Output the (X, Y) coordinate of the center of the cell containing the given text.  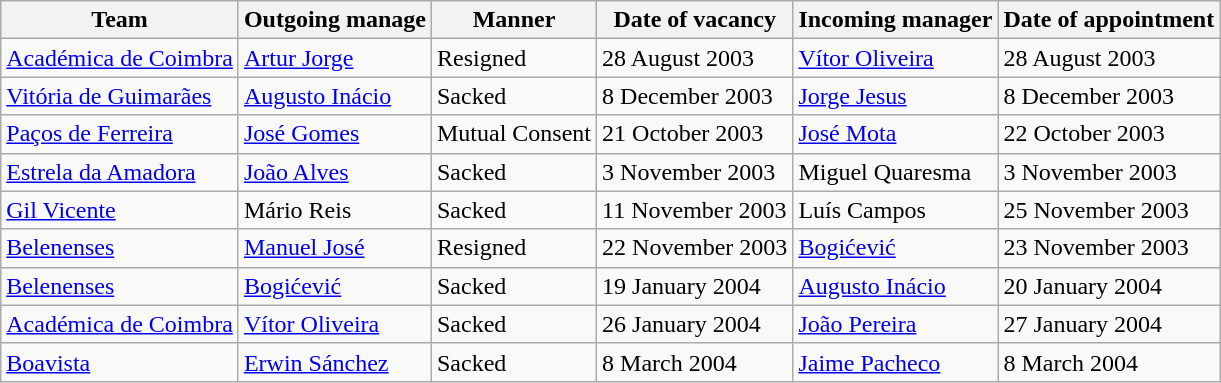
Erwin Sánchez (334, 362)
Outgoing manage (334, 20)
22 November 2003 (695, 248)
Boavista (120, 362)
20 January 2004 (1109, 286)
Luís Campos (896, 210)
Mutual Consent (514, 134)
João Alves (334, 172)
Gil Vicente (120, 210)
Incoming manager (896, 20)
22 October 2003 (1109, 134)
27 January 2004 (1109, 324)
Miguel Quaresma (896, 172)
Date of vacancy (695, 20)
Artur Jorge (334, 58)
11 November 2003 (695, 210)
José Gomes (334, 134)
Jorge Jesus (896, 96)
Date of appointment (1109, 20)
23 November 2003 (1109, 248)
21 October 2003 (695, 134)
Paços de Ferreira (120, 134)
Manuel José (334, 248)
19 January 2004 (695, 286)
Mário Reis (334, 210)
Team (120, 20)
João Pereira (896, 324)
Vitória de Guimarães (120, 96)
26 January 2004 (695, 324)
Jaime Pacheco (896, 362)
25 November 2003 (1109, 210)
Estrela da Amadora (120, 172)
Manner (514, 20)
José Mota (896, 134)
